Provide the [x, y] coordinate of the cell's center where the given text is located.  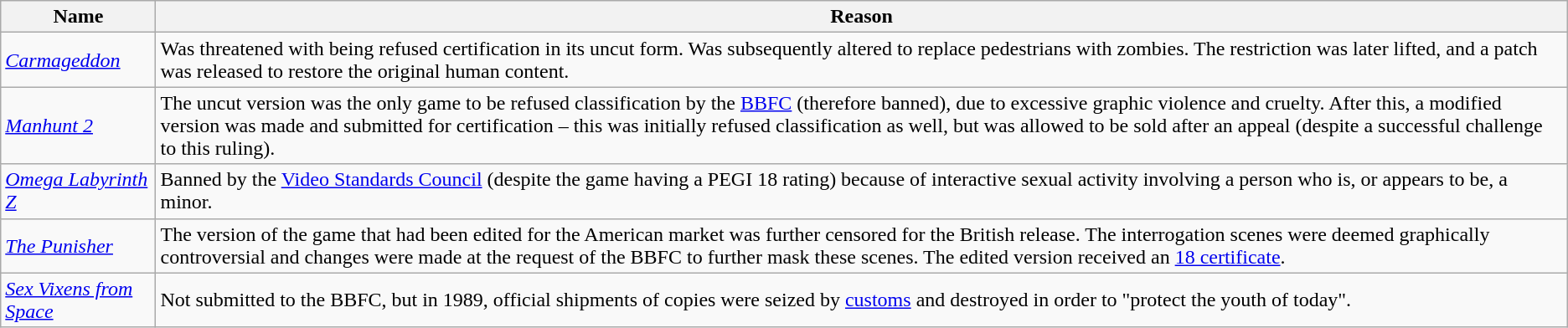
Name [79, 17]
Carmageddon [79, 60]
Omega Labyrinth Z [79, 191]
The Punisher [79, 246]
Reason [861, 17]
Sex Vixens from Space [79, 300]
Not submitted to the BBFC, but in 1989, official shipments of copies were seized by customs and destroyed in order to "protect the youth of today". [861, 300]
Manhunt 2 [79, 126]
